From the cell containing the given text, extract its center point as (x, y) coordinate. 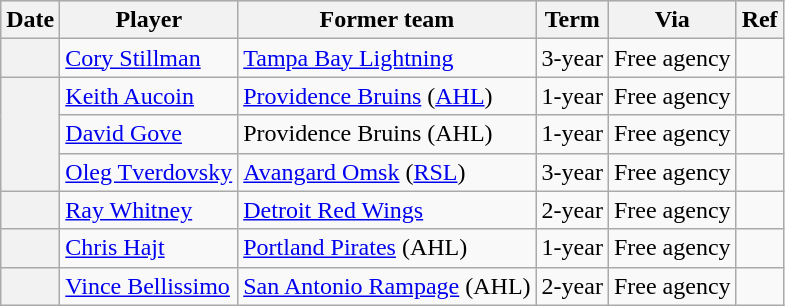
Tampa Bay Lightning (387, 58)
Former team (387, 20)
Ref (760, 20)
Vince Bellissimo (149, 286)
Cory Stillman (149, 58)
Chris Hajt (149, 248)
Keith Aucoin (149, 96)
Term (572, 20)
Via (672, 20)
David Gove (149, 134)
Avangard Omsk (RSL) (387, 172)
Oleg Tverdovsky (149, 172)
Detroit Red Wings (387, 210)
Player (149, 20)
Portland Pirates (AHL) (387, 248)
Date (30, 20)
Ray Whitney (149, 210)
San Antonio Rampage (AHL) (387, 286)
